For the text-containing cell, return its midpoint in (X, Y) coordinate format. 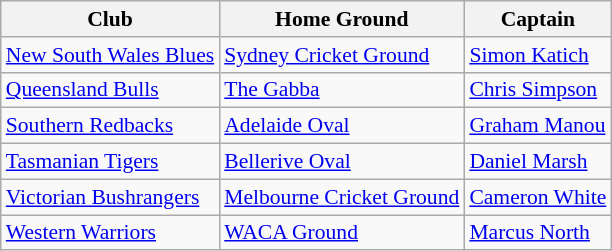
Captain (538, 19)
Home Ground (342, 19)
Chris Simpson (538, 90)
Cameron White (538, 197)
WACA Ground (342, 233)
Sydney Cricket Ground (342, 55)
Western Warriors (110, 233)
Graham Manou (538, 126)
The Gabba (342, 90)
Southern Redbacks (110, 126)
Adelaide Oval (342, 126)
Queensland Bulls (110, 90)
Simon Katich (538, 55)
New South Wales Blues (110, 55)
Tasmanian Tigers (110, 162)
Marcus North (538, 233)
Bellerive Oval (342, 162)
Melbourne Cricket Ground (342, 197)
Club (110, 19)
Daniel Marsh (538, 162)
Victorian Bushrangers (110, 197)
